Capture the cell that displays the provided text and extract its [x, y] central coordinate. 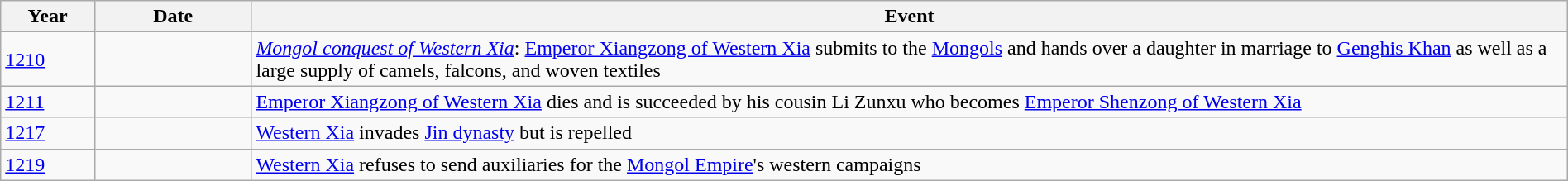
Year [48, 17]
Western Xia invades Jin dynasty but is repelled [910, 133]
1211 [48, 102]
Emperor Xiangzong of Western Xia dies and is succeeded by his cousin Li Zunxu who becomes Emperor Shenzong of Western Xia [910, 102]
1217 [48, 133]
1219 [48, 164]
Event [910, 17]
Western Xia refuses to send auxiliaries for the Mongol Empire's western campaigns [910, 164]
1210 [48, 60]
Date [172, 17]
